Capture the cell that displays the provided text and extract its [X, Y] central coordinate. 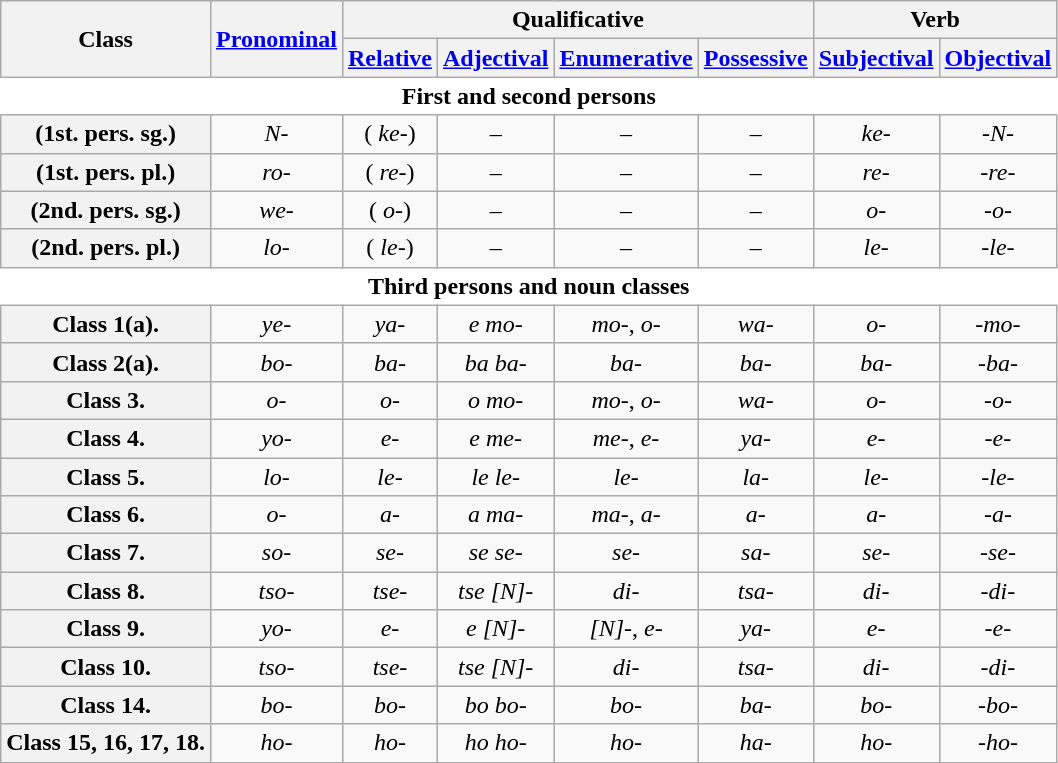
Class 6. [106, 515]
Class 9. [106, 629]
se se- [496, 553]
we- [276, 210]
Class 1(a). [106, 324]
e mo- [496, 324]
le le- [496, 477]
Class 2(a). [106, 362]
Possessive [756, 58]
me-, e- [626, 438]
ma-, a- [626, 515]
-bo- [998, 705]
a ma- [496, 515]
-N- [998, 134]
Class 14. [106, 705]
o mo- [496, 400]
Enumerative [626, 58]
ba ba- [496, 362]
e me- [496, 438]
[N]-, e- [626, 629]
Relative [390, 58]
Pronominal [276, 39]
Class 4. [106, 438]
sa- [756, 553]
-a- [998, 515]
( o-) [390, 210]
( re-) [390, 172]
First and second persons [529, 96]
Class 3. [106, 400]
Class 5. [106, 477]
Class [106, 39]
-ho- [998, 743]
Class 15, 16, 17, 18. [106, 743]
so- [276, 553]
ha- [756, 743]
Qualificative [578, 20]
Objectival [998, 58]
(1st. pers. pl.) [106, 172]
(2nd. pers. sg.) [106, 210]
re- [876, 172]
Third persons and noun classes [529, 286]
bo bo- [496, 705]
-mo- [998, 324]
Class 8. [106, 591]
ho ho- [496, 743]
e [N]- [496, 629]
Class 10. [106, 667]
-se- [998, 553]
Verb [934, 20]
Class 7. [106, 553]
N- [276, 134]
( le-) [390, 248]
( ke-) [390, 134]
ye- [276, 324]
Adjectival [496, 58]
(1st. pers. sg.) [106, 134]
-re- [998, 172]
(2nd. pers. pl.) [106, 248]
la- [756, 477]
-ba- [998, 362]
Subjectival [876, 58]
ke- [876, 134]
ro- [276, 172]
